Find where the given text appears and provide that cell's center as (X, Y) coordinate. 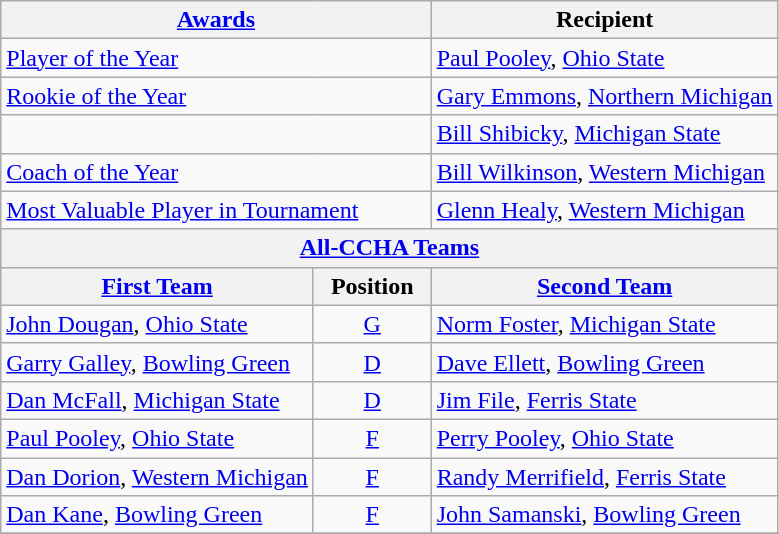
Bill Shibicky, Michigan State (604, 134)
G (372, 324)
Rookie of the Year (216, 96)
Perry Pooley, Ohio State (604, 438)
Jim File, Ferris State (604, 400)
Recipient (604, 20)
Dave Ellett, Bowling Green (604, 362)
Dan McFall, Michigan State (158, 400)
Randy Merrifield, Ferris State (604, 477)
Coach of the Year (216, 172)
Norm Foster, Michigan State (604, 324)
Awards (216, 20)
John Dougan, Ohio State (158, 324)
Position (372, 286)
Dan Kane, Bowling Green (158, 515)
All-CCHA Teams (390, 248)
Gary Emmons, Northern Michigan (604, 96)
Most Valuable Player in Tournament (216, 210)
Second Team (604, 286)
Glenn Healy, Western Michigan (604, 210)
First Team (158, 286)
Player of the Year (216, 58)
Bill Wilkinson, Western Michigan (604, 172)
Garry Galley, Bowling Green (158, 362)
Dan Dorion, Western Michigan (158, 477)
John Samanski, Bowling Green (604, 515)
